Detect which cell encompasses the target text, then output its (X, Y) center coordinate. 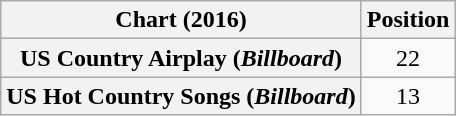
US Country Airplay (Billboard) (181, 58)
22 (408, 58)
US Hot Country Songs (Billboard) (181, 96)
13 (408, 96)
Chart (2016) (181, 20)
Position (408, 20)
